Locate the cell with the specified text and output its (X, Y) center coordinate. 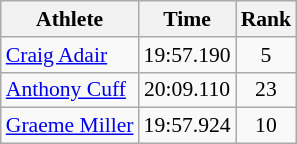
Graeme Miller (70, 126)
19:57.924 (188, 126)
20:09.110 (188, 90)
Anthony Cuff (70, 90)
10 (266, 126)
Athlete (70, 19)
Craig Adair (70, 55)
Time (188, 19)
Rank (266, 19)
23 (266, 90)
5 (266, 55)
19:57.190 (188, 55)
